Extract the (x, y) coordinate from the center of the cell holding the provided text.  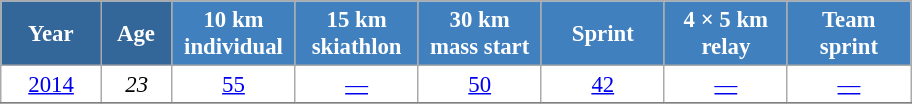
Year (52, 34)
55 (234, 85)
Age (136, 34)
15 km skiathlon (356, 34)
42 (602, 85)
10 km individual (234, 34)
4 × 5 km relay (726, 34)
Sprint (602, 34)
50 (480, 85)
30 km mass start (480, 34)
2014 (52, 85)
23 (136, 85)
Team sprint (848, 34)
